Extract the (x, y) coordinate from the center of the cell holding the provided text.  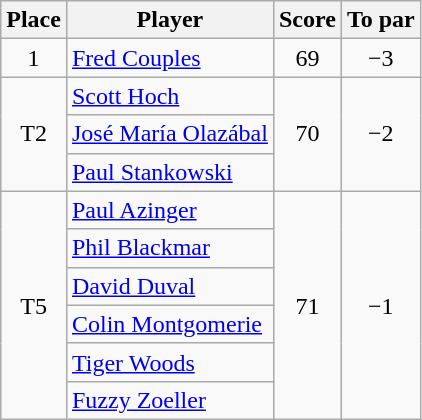
Phil Blackmar (170, 248)
Player (170, 20)
71 (307, 305)
Scott Hoch (170, 96)
T2 (34, 134)
Fred Couples (170, 58)
To par (380, 20)
David Duval (170, 286)
Place (34, 20)
−3 (380, 58)
Colin Montgomerie (170, 324)
1 (34, 58)
−2 (380, 134)
−1 (380, 305)
Paul Stankowski (170, 172)
Score (307, 20)
T5 (34, 305)
Paul Azinger (170, 210)
José María Olazábal (170, 134)
Tiger Woods (170, 362)
69 (307, 58)
Fuzzy Zoeller (170, 400)
70 (307, 134)
